For the text-containing cell, return its midpoint in [X, Y] coordinate format. 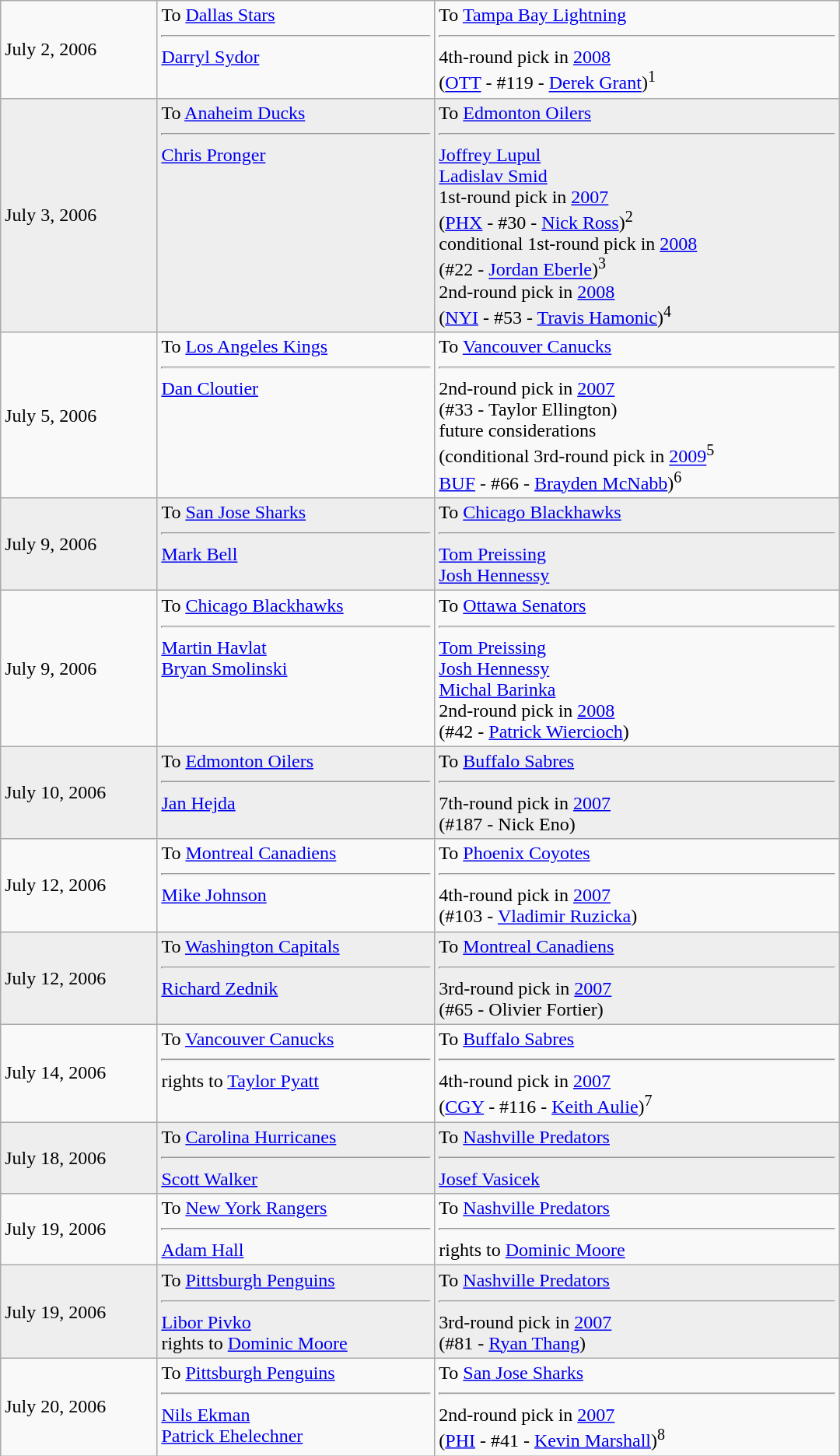
To Pittsburgh PenguinsLibor Pivkorights to Dominic Moore [296, 1312]
To Buffalo Sabres4th-round pick in 2007(CGY - #116 - Keith Aulie)7 [637, 1073]
July 2, 2006 [79, 50]
To Tampa Bay Lightning4th-round pick in 2008(OTT - #119 - Derek Grant)1 [637, 50]
To Washington CapitalsRichard Zednik [296, 977]
July 20, 2006 [79, 1407]
July 18, 2006 [79, 1158]
To Nashville PredatorsJosef Vasicek [637, 1158]
To Pittsburgh PenguinsNils EkmanPatrick Ehelechner [296, 1407]
To Anaheim DucksChris Pronger [296, 215]
To Edmonton OilersJan Hejda [296, 792]
To New York RangersAdam Hall [296, 1230]
To Vancouver Canucksrights to Taylor Pyatt [296, 1073]
To Phoenix Coyotes4th-round pick in 2007(#103 - Vladimir Ruzicka) [637, 886]
To Montreal Canadiens3rd-round pick in 2007(#65 - Olivier Fortier) [637, 977]
July 10, 2006 [79, 792]
To San Jose SharksMark Bell [296, 545]
To Carolina HurricanesScott Walker [296, 1158]
July 14, 2006 [79, 1073]
To Nashville Predators3rd-round pick in 2007(#81 - Ryan Thang) [637, 1312]
To Los Angeles KingsDan Cloutier [296, 416]
To Dallas StarsDarryl Sydor [296, 50]
To Buffalo Sabres7th-round pick in 2007(#187 - Nick Eno) [637, 792]
To San Jose Sharks2nd-round pick in 2007(PHI - #41 - Kevin Marshall)8 [637, 1407]
To Chicago BlackhawksTom PreissingJosh Hennessy [637, 545]
To Chicago BlackhawksMartin HavlatBryan Smolinski [296, 668]
July 5, 2006 [79, 416]
To Montreal CanadiensMike Johnson [296, 886]
July 3, 2006 [79, 215]
To Ottawa SenatorsTom PreissingJosh HennessyMichal Barinka2nd-round pick in 2008(#42 - Patrick Wiercioch) [637, 668]
To Nashville Predatorsrights to Dominic Moore [637, 1230]
